Scan for the cell matching the given text and deliver its [X, Y] coordinate at center. 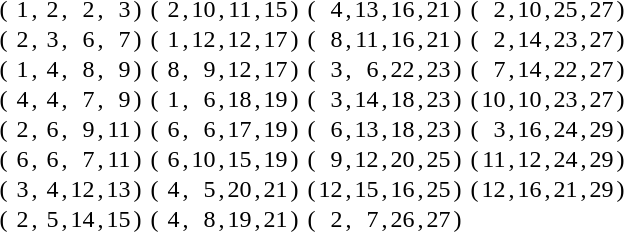
5 [204, 189]
